Detect which cell encompasses the target text, then output its [X, Y] center coordinate. 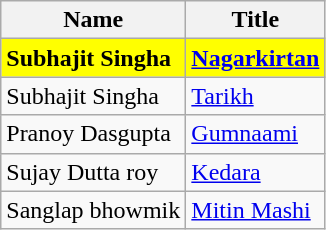
Kedara [256, 172]
Sanglap bhowmik [94, 210]
Pranoy Dasgupta [94, 134]
Sujay Dutta roy [94, 172]
Gumnaami [256, 134]
Name [94, 20]
Mitin Mashi [256, 210]
Title [256, 20]
Tarikh [256, 96]
Nagarkirtan [256, 58]
